Return the (X, Y) coordinate for the center point of the cell that contains the specified text.  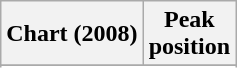
Chart (2008) (72, 34)
Peakposition (189, 34)
